Identify which cell holds the provided text, then report its (X, Y) central coordinate. 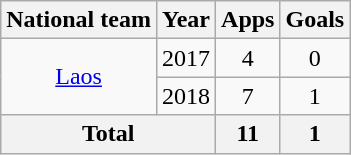
11 (248, 134)
2018 (186, 96)
National team (79, 20)
Total (108, 134)
7 (248, 96)
0 (315, 58)
Year (186, 20)
Laos (79, 77)
Goals (315, 20)
4 (248, 58)
Apps (248, 20)
2017 (186, 58)
